Search for the cell housing the specified text and yield its (x, y) center coordinate. 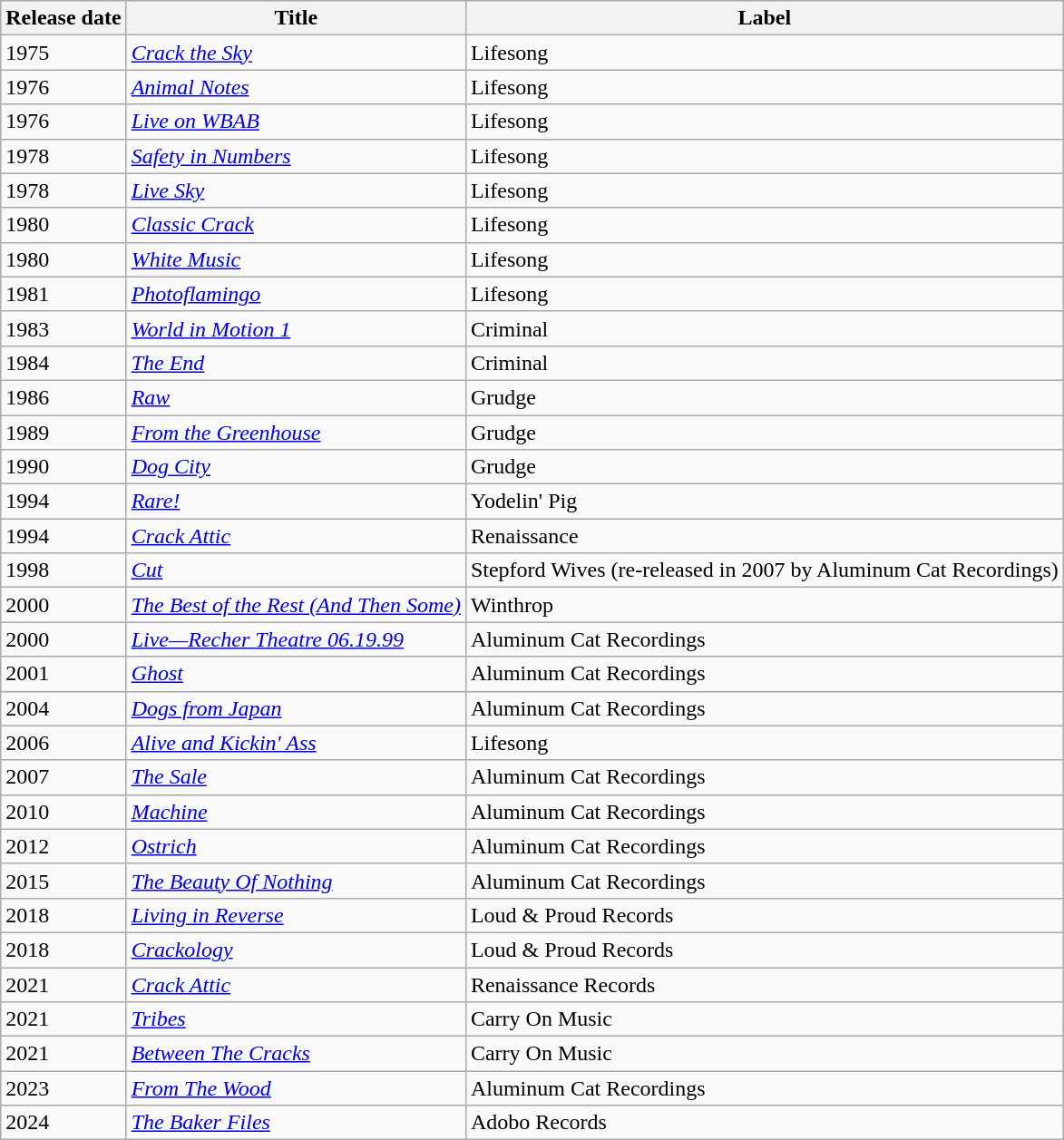
2007 (63, 777)
Photoflamingo (296, 294)
Safety in Numbers (296, 156)
Classic Crack (296, 225)
1990 (63, 467)
Label (764, 18)
Machine (296, 812)
1986 (63, 397)
1998 (63, 570)
White Music (296, 259)
1983 (63, 328)
2012 (63, 846)
Adobo Records (764, 1123)
2010 (63, 812)
Renaissance (764, 536)
Animal Notes (296, 87)
2004 (63, 708)
The Beauty Of Nothing (296, 881)
Raw (296, 397)
Stepford Wives (re-released in 2007 by Aluminum Cat Recordings) (764, 570)
Live Sky (296, 190)
Title (296, 18)
The End (296, 363)
The Sale (296, 777)
Winthrop (764, 605)
1981 (63, 294)
1975 (63, 53)
Living in Reverse (296, 915)
Ostrich (296, 846)
Renaissance Records (764, 984)
Between The Cracks (296, 1054)
From the Greenhouse (296, 433)
Dogs from Japan (296, 708)
Alive and Kickin' Ass (296, 743)
The Best of the Rest (And Then Some) (296, 605)
Live on WBAB (296, 122)
From The Wood (296, 1088)
1984 (63, 363)
Ghost (296, 674)
Rare! (296, 502)
2023 (63, 1088)
2006 (63, 743)
Yodelin' Pig (764, 502)
Dog City (296, 467)
2024 (63, 1123)
2015 (63, 881)
Release date (63, 18)
Cut (296, 570)
World in Motion 1 (296, 328)
The Baker Files (296, 1123)
Crack the Sky (296, 53)
Tribes (296, 1019)
1989 (63, 433)
Live—Recher Theatre 06.19.99 (296, 639)
Crackology (296, 950)
2001 (63, 674)
